Detect which cell encompasses the target text, then output its [x, y] center coordinate. 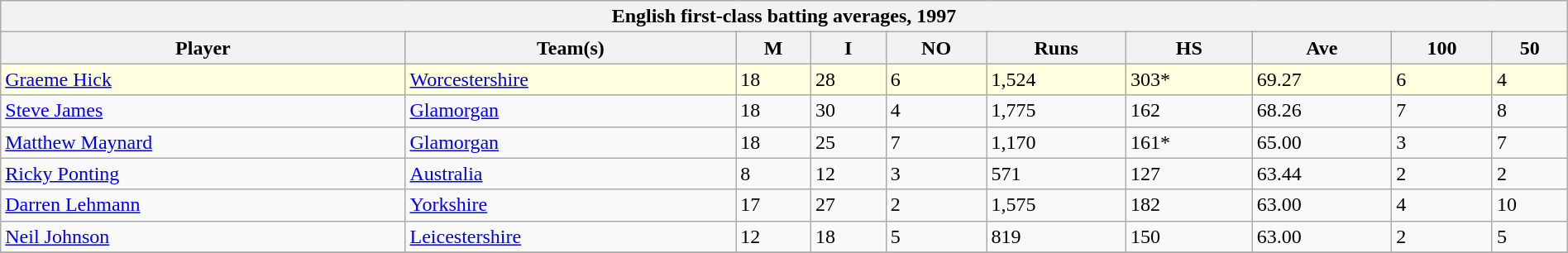
571 [1056, 174]
63.44 [1322, 174]
161* [1189, 142]
1,575 [1056, 205]
NO [936, 48]
1,775 [1056, 111]
127 [1189, 174]
50 [1530, 48]
English first-class batting averages, 1997 [784, 17]
303* [1189, 79]
150 [1189, 236]
Matthew Maynard [203, 142]
100 [1442, 48]
Team(s) [571, 48]
1,170 [1056, 142]
Darren Lehmann [203, 205]
HS [1189, 48]
Runs [1056, 48]
Yorkshire [571, 205]
17 [774, 205]
68.26 [1322, 111]
Neil Johnson [203, 236]
Steve James [203, 111]
819 [1056, 236]
27 [849, 205]
69.27 [1322, 79]
Australia [571, 174]
162 [1189, 111]
Player [203, 48]
Ave [1322, 48]
65.00 [1322, 142]
1,524 [1056, 79]
Ricky Ponting [203, 174]
M [774, 48]
28 [849, 79]
I [849, 48]
Worcestershire [571, 79]
30 [849, 111]
182 [1189, 205]
25 [849, 142]
Graeme Hick [203, 79]
Leicestershire [571, 236]
10 [1530, 205]
